For the text-containing cell, return its midpoint in [X, Y] coordinate format. 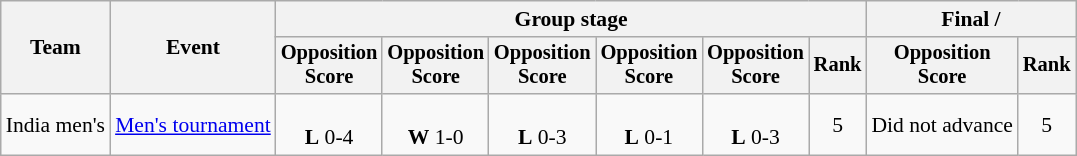
Group stage [572, 19]
Event [193, 48]
Team [56, 48]
Men's tournament [193, 124]
Final / [970, 19]
L 0-1 [650, 124]
W 1-0 [436, 124]
L 0-4 [330, 124]
India men's [56, 124]
Did not advance [942, 124]
